Locate the cell with the specified text and output its (X, Y) center coordinate. 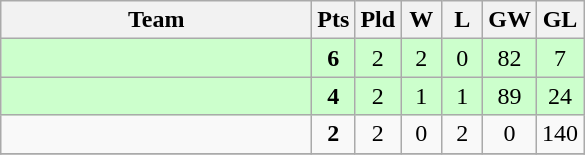
Team (156, 20)
89 (510, 96)
GL (560, 20)
GW (510, 20)
24 (560, 96)
L (462, 20)
6 (334, 58)
Pts (334, 20)
4 (334, 96)
140 (560, 134)
W (422, 20)
Pld (378, 20)
7 (560, 58)
82 (510, 58)
